Extract the [X, Y] coordinate from the center of the cell holding the provided text.  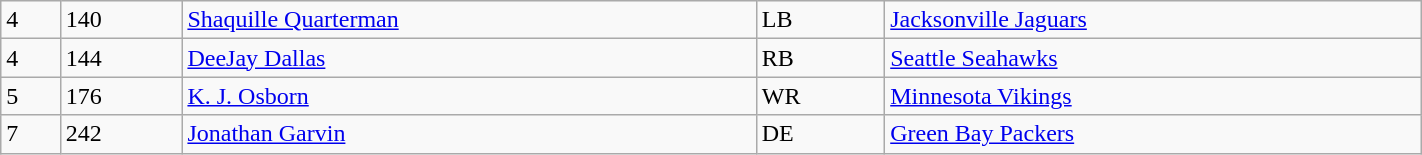
Jonathan Garvin [469, 134]
7 [31, 134]
242 [121, 134]
K. J. Osborn [469, 96]
5 [31, 96]
Seattle Seahawks [1154, 58]
RB [820, 58]
144 [121, 58]
Minnesota Vikings [1154, 96]
Shaquille Quarterman [469, 20]
DeeJay Dallas [469, 58]
DE [820, 134]
176 [121, 96]
Jacksonville Jaguars [1154, 20]
LB [820, 20]
Green Bay Packers [1154, 134]
140 [121, 20]
WR [820, 96]
